Output the [x, y] coordinate of the center of the cell containing the given text.  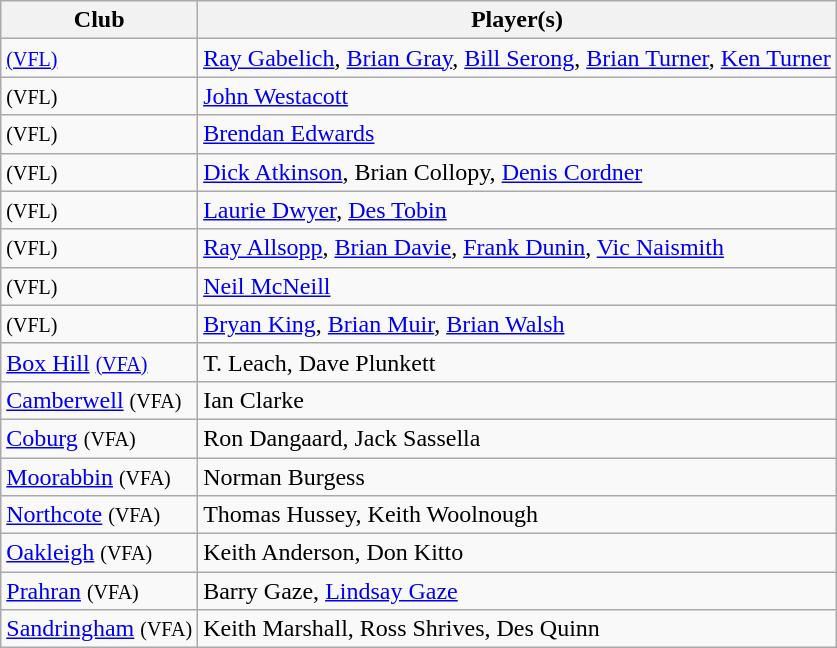
Neil McNeill [518, 286]
Prahran (VFA) [100, 591]
Ray Gabelich, Brian Gray, Bill Serong, Brian Turner, Ken Turner [518, 58]
Keith Marshall, Ross Shrives, Des Quinn [518, 629]
Ray Allsopp, Brian Davie, Frank Dunin, Vic Naismith [518, 248]
Box Hill (VFA) [100, 362]
Coburg (VFA) [100, 438]
Barry Gaze, Lindsay Gaze [518, 591]
Northcote (VFA) [100, 515]
Player(s) [518, 20]
Sandringham (VFA) [100, 629]
Bryan King, Brian Muir, Brian Walsh [518, 324]
Camberwell (VFA) [100, 400]
Ian Clarke [518, 400]
Dick Atkinson, Brian Collopy, Denis Cordner [518, 172]
Norman Burgess [518, 477]
Oakleigh (VFA) [100, 553]
Club [100, 20]
Keith Anderson, Don Kitto [518, 553]
Ron Dangaard, Jack Sassella [518, 438]
Laurie Dwyer, Des Tobin [518, 210]
John Westacott [518, 96]
T. Leach, Dave Plunkett [518, 362]
Brendan Edwards [518, 134]
Moorabbin (VFA) [100, 477]
Thomas Hussey, Keith Woolnough [518, 515]
